From the cell containing the given text, extract its center point as [x, y] coordinate. 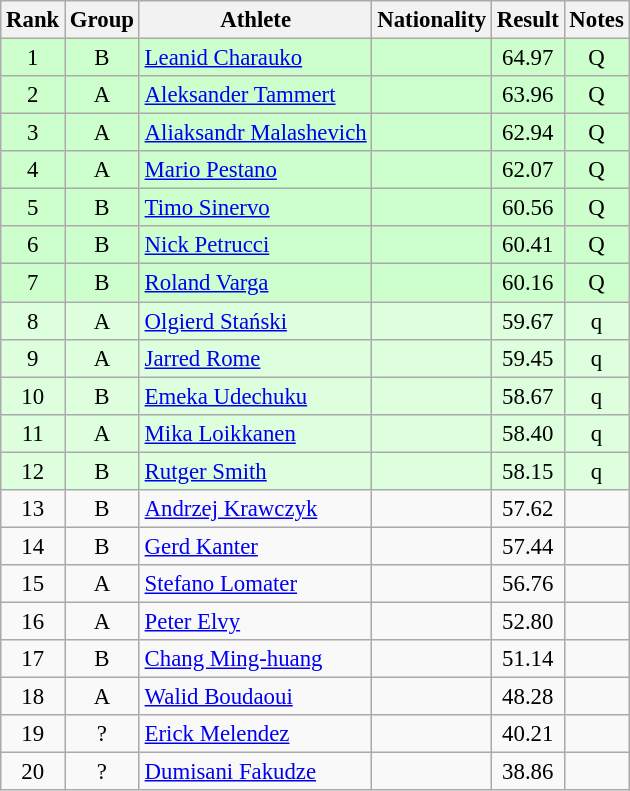
16 [33, 621]
Walid Boudaoui [256, 697]
15 [33, 584]
Stefano Lomater [256, 584]
Notes [596, 20]
60.41 [528, 245]
4 [33, 170]
17 [33, 659]
Erick Melendez [256, 734]
11 [33, 433]
12 [33, 471]
Group [102, 20]
Jarred Rome [256, 358]
Nick Petrucci [256, 245]
5 [33, 208]
Mario Pestano [256, 170]
7 [33, 283]
14 [33, 546]
Andrzej Krawczyk [256, 509]
60.16 [528, 283]
62.94 [528, 133]
38.86 [528, 772]
Peter Elvy [256, 621]
58.67 [528, 396]
63.96 [528, 95]
8 [33, 321]
6 [33, 245]
Chang Ming-huang [256, 659]
Rutger Smith [256, 471]
Mika Loikkanen [256, 433]
Result [528, 20]
3 [33, 133]
Aleksander Tammert [256, 95]
9 [33, 358]
20 [33, 772]
40.21 [528, 734]
57.62 [528, 509]
13 [33, 509]
19 [33, 734]
48.28 [528, 697]
59.45 [528, 358]
Roland Varga [256, 283]
57.44 [528, 546]
60.56 [528, 208]
Aliaksandr Malashevich [256, 133]
52.80 [528, 621]
1 [33, 58]
Olgierd Stański [256, 321]
10 [33, 396]
Timo Sinervo [256, 208]
Emeka Udechuku [256, 396]
Gerd Kanter [256, 546]
Rank [33, 20]
59.67 [528, 321]
56.76 [528, 584]
58.40 [528, 433]
58.15 [528, 471]
18 [33, 697]
51.14 [528, 659]
Nationality [432, 20]
Leanid Charauko [256, 58]
Dumisani Fakudze [256, 772]
62.07 [528, 170]
Athlete [256, 20]
2 [33, 95]
64.97 [528, 58]
